Identify which cell holds the provided text, then report its [X, Y] central coordinate. 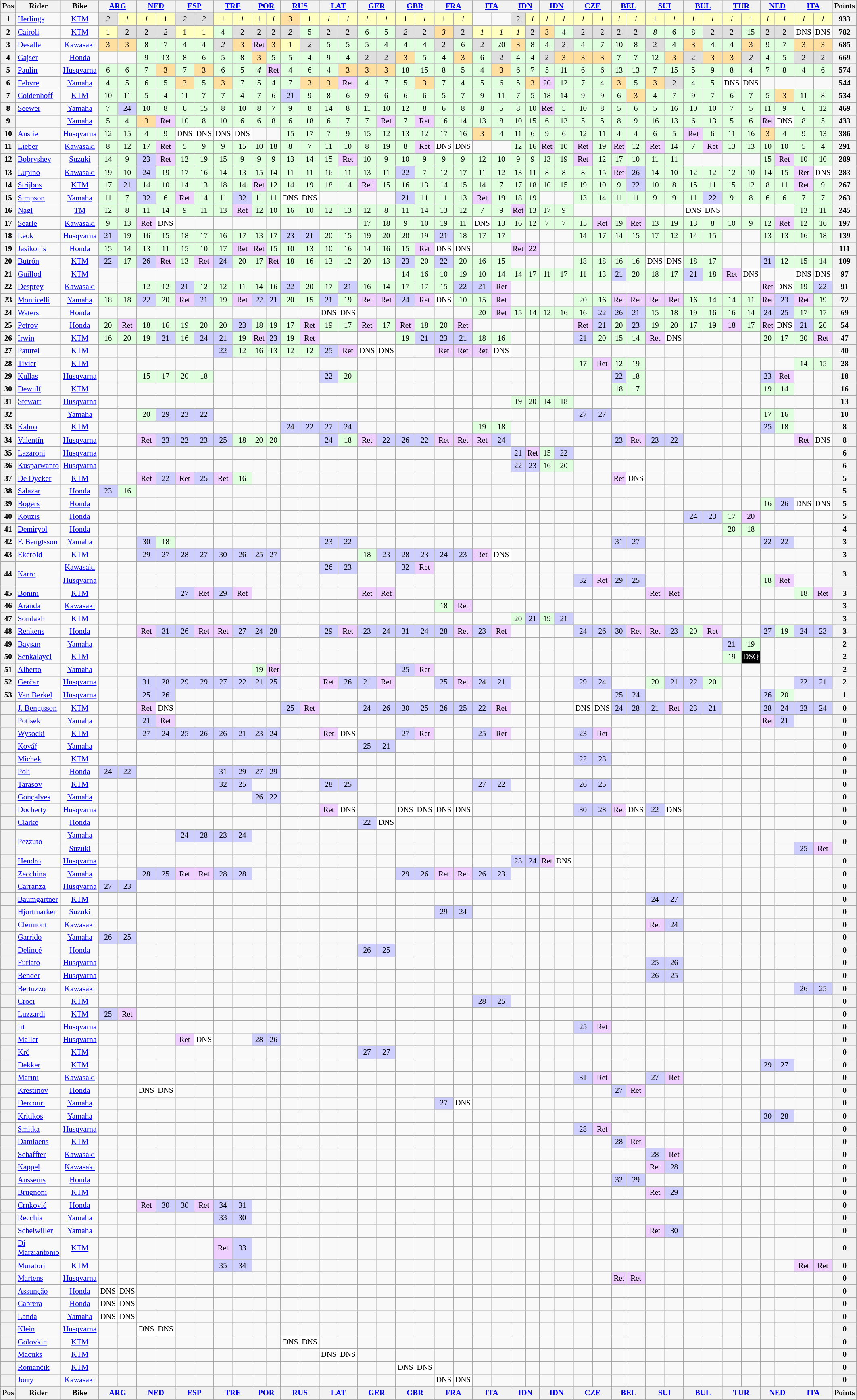
Valentín [39, 440]
139 [844, 236]
111 [844, 249]
Aranda [39, 606]
Krč [39, 1053]
Michek [39, 759]
Martens [39, 1278]
Anstie [39, 134]
Wysocki [39, 734]
Kouzis [39, 517]
Macuks [39, 1355]
41 [8, 530]
Crnković [39, 1206]
Dekker [39, 1065]
91 [844, 287]
44 [8, 574]
669 [844, 58]
Schaffter [39, 1155]
43 [8, 555]
Desprey [39, 287]
245 [844, 211]
Dercourt [39, 1104]
291 [844, 147]
Kritikos [39, 1116]
263 [844, 198]
Marini [39, 1078]
Petrov [39, 325]
Gajser [39, 58]
109 [844, 262]
45 [8, 593]
Recchia [39, 1218]
42 [8, 542]
Brugnoni [39, 1193]
544 [844, 83]
Salazar [39, 491]
283 [844, 173]
Zecchina [39, 874]
Alberto [39, 670]
37 [8, 478]
Kullas [39, 377]
Potisek [39, 721]
Smitka [39, 1129]
Garrido [39, 938]
J. Bengtsson [39, 708]
Dewulf [39, 389]
Van Berkel [39, 695]
Bender [39, 976]
433 [844, 121]
Karro [39, 574]
Guillod [39, 275]
48 [8, 632]
46 [8, 606]
386 [844, 134]
267 [844, 185]
Lupino [39, 173]
Delincé [39, 951]
36 [8, 466]
Irwin [39, 338]
Bertuzzo [39, 989]
Paulin [39, 71]
39 [8, 504]
Bobryshev [39, 160]
Renkens [39, 632]
Demiryol [39, 530]
TM [80, 211]
Nagl [39, 211]
Lieber [39, 147]
Aussems [39, 1180]
469 [844, 109]
Kappel [39, 1167]
Hendro [39, 861]
Seewer [39, 109]
Clarke [39, 823]
Kovář [39, 747]
Kusparwanto [39, 466]
574 [844, 71]
Lazaroni [39, 453]
Coldenhoff [39, 96]
Croci [39, 1001]
Bogers [39, 504]
782 [844, 32]
289 [844, 160]
Kahro [39, 428]
51 [8, 670]
Tixier [39, 364]
Desalle [39, 45]
197 [844, 223]
Clermont [39, 925]
Furlato [39, 963]
Ekerold [39, 555]
Jasikonis [39, 249]
Jorry [39, 1380]
Sondakh [39, 619]
Gerčar [39, 682]
DSQ [751, 657]
534 [844, 96]
Leok [39, 236]
Paturel [39, 351]
Baysan [39, 644]
Herlings [39, 19]
Poli [39, 772]
72 [844, 300]
49 [8, 644]
Cairoli [39, 32]
Pezzuto [39, 842]
Gonçalves [39, 797]
53 [8, 695]
Tarasov [39, 785]
Waters [39, 313]
F. Bengtsson [39, 542]
97 [844, 275]
Monticelli [39, 300]
69 [844, 313]
38 [8, 491]
Stewart [39, 402]
Baumgartner [39, 899]
Searle [39, 223]
Landa [39, 1317]
Hjortmarker [39, 912]
Senkalayci [39, 657]
Bonini [39, 593]
Febvre [39, 83]
Mallet [39, 1040]
Butrón [39, 262]
Carranza [39, 887]
Di Marziantonio [39, 1248]
50 [8, 657]
Simpson [39, 198]
Muratori [39, 1266]
Romančík [39, 1368]
Strijbos [39, 185]
Cabrera [39, 1304]
933 [844, 19]
Docherty [39, 810]
Golovkin [39, 1342]
Luzzardi [39, 1014]
Klein [39, 1329]
De Dycker [39, 478]
52 [8, 682]
Krestinov [39, 1091]
685 [844, 45]
Irt [39, 1027]
Scheiwiller [39, 1231]
Damiaens [39, 1142]
Assunção [39, 1291]
54 [844, 325]
